Return [x, y] of the center of cell containing provided text 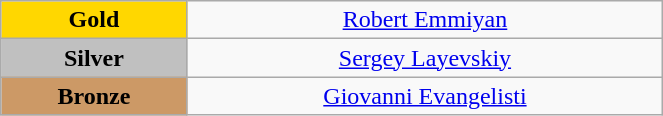
Sergey Layevskiy [425, 58]
Robert Emmiyan [425, 20]
Giovanni Evangelisti [425, 96]
Gold [94, 20]
Silver [94, 58]
Bronze [94, 96]
